Pinpoint the cell where the given text exists, returning its [X, Y] midpoint coordinate. 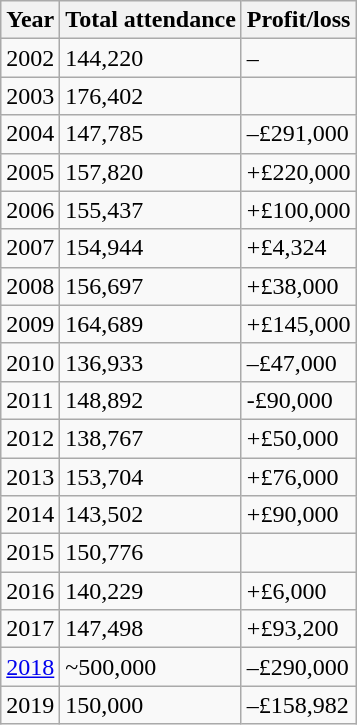
2012 [30, 438]
+£93,200 [298, 629]
2019 [30, 705]
2017 [30, 629]
2011 [30, 400]
2005 [30, 172]
2003 [30, 96]
– [298, 58]
150,000 [151, 705]
+£50,000 [298, 438]
+£220,000 [298, 172]
148,892 [151, 400]
147,785 [151, 134]
2016 [30, 591]
2013 [30, 477]
Total attendance [151, 20]
2009 [30, 324]
+£145,000 [298, 324]
+£100,000 [298, 210]
2015 [30, 553]
–£291,000 [298, 134]
2014 [30, 515]
2002 [30, 58]
2008 [30, 286]
2004 [30, 134]
156,697 [151, 286]
+£4,324 [298, 248]
138,767 [151, 438]
–£47,000 [298, 362]
157,820 [151, 172]
2006 [30, 210]
2007 [30, 248]
2010 [30, 362]
143,502 [151, 515]
136,933 [151, 362]
Profit/loss [298, 20]
–£158,982 [298, 705]
–£290,000 [298, 667]
153,704 [151, 477]
164,689 [151, 324]
147,498 [151, 629]
176,402 [151, 96]
+£76,000 [298, 477]
144,220 [151, 58]
140,229 [151, 591]
+£6,000 [298, 591]
Year [30, 20]
-£90,000 [298, 400]
2018 [30, 667]
+£38,000 [298, 286]
+£90,000 [298, 515]
155,437 [151, 210]
~500,000 [151, 667]
150,776 [151, 553]
154,944 [151, 248]
